Return the (X, Y) coordinate for the center point of the cell that contains the specified text.  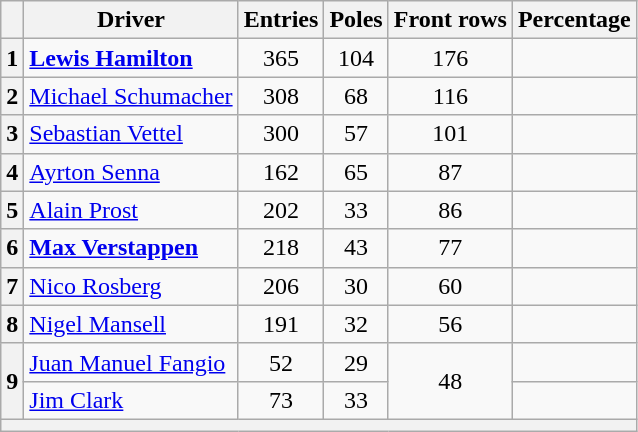
Entries (281, 20)
Sebastian Vettel (131, 134)
73 (281, 400)
60 (450, 286)
86 (450, 210)
65 (356, 172)
Alain Prost (131, 210)
176 (450, 58)
29 (356, 362)
Jim Clark (131, 400)
7 (12, 286)
Nico Rosberg (131, 286)
52 (281, 362)
365 (281, 58)
162 (281, 172)
6 (12, 248)
2 (12, 96)
191 (281, 324)
Juan Manuel Fangio (131, 362)
Percentage (574, 20)
116 (450, 96)
57 (356, 134)
Michael Schumacher (131, 96)
87 (450, 172)
3 (12, 134)
Front rows (450, 20)
30 (356, 286)
Max Verstappen (131, 248)
43 (356, 248)
8 (12, 324)
Ayrton Senna (131, 172)
5 (12, 210)
48 (450, 381)
Driver (131, 20)
104 (356, 58)
Poles (356, 20)
77 (450, 248)
300 (281, 134)
68 (356, 96)
206 (281, 286)
202 (281, 210)
4 (12, 172)
Lewis Hamilton (131, 58)
308 (281, 96)
9 (12, 381)
218 (281, 248)
56 (450, 324)
32 (356, 324)
101 (450, 134)
1 (12, 58)
Nigel Mansell (131, 324)
